Search for the cell housing the specified text and yield its (x, y) center coordinate. 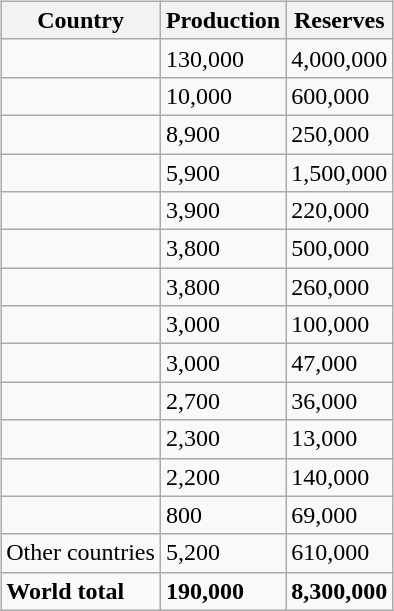
5,200 (222, 553)
8,900 (222, 134)
2,700 (222, 401)
8,300,000 (340, 591)
130,000 (222, 58)
2,200 (222, 477)
1,500,000 (340, 173)
3,900 (222, 211)
47,000 (340, 363)
800 (222, 515)
500,000 (340, 249)
610,000 (340, 553)
600,000 (340, 96)
10,000 (222, 96)
Production (222, 20)
Reserves (340, 20)
13,000 (340, 439)
Other countries (81, 553)
5,900 (222, 173)
4,000,000 (340, 58)
Country (81, 20)
100,000 (340, 325)
190,000 (222, 591)
36,000 (340, 401)
140,000 (340, 477)
2,300 (222, 439)
69,000 (340, 515)
220,000 (340, 211)
World total (81, 591)
250,000 (340, 134)
260,000 (340, 287)
